Return (X, Y) of the center of cell containing provided text 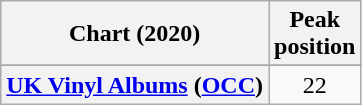
Chart (2020) (135, 34)
22 (315, 85)
UK Vinyl Albums (OCC) (135, 85)
Peakposition (315, 34)
